Detect which cell encompasses the target text, then output its (x, y) center coordinate. 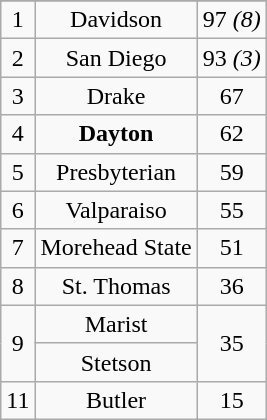
15 (232, 400)
97 (8) (232, 20)
2 (18, 58)
5 (18, 172)
Drake (116, 96)
9 (18, 343)
67 (232, 96)
Marist (116, 324)
6 (18, 210)
Stetson (116, 362)
59 (232, 172)
Morehead State (116, 248)
93 (3) (232, 58)
San Diego (116, 58)
1 (18, 20)
62 (232, 134)
3 (18, 96)
36 (232, 286)
St. Thomas (116, 286)
Dayton (116, 134)
8 (18, 286)
51 (232, 248)
55 (232, 210)
Davidson (116, 20)
35 (232, 343)
7 (18, 248)
Valparaiso (116, 210)
11 (18, 400)
Presbyterian (116, 172)
Butler (116, 400)
4 (18, 134)
